Provide the [x, y] coordinate of the cell's center where the given text is located.  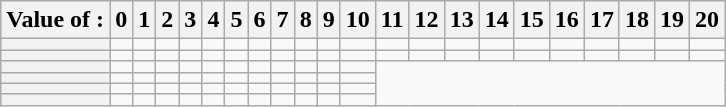
11 [392, 20]
20 [708, 20]
2 [168, 20]
7 [282, 20]
0 [122, 20]
10 [358, 20]
15 [532, 20]
4 [214, 20]
18 [636, 20]
5 [236, 20]
19 [672, 20]
12 [426, 20]
3 [190, 20]
13 [462, 20]
17 [602, 20]
14 [496, 20]
6 [260, 20]
8 [306, 20]
Value of : [56, 20]
1 [144, 20]
9 [328, 20]
16 [566, 20]
